Search for the cell housing the specified text and yield its (X, Y) center coordinate. 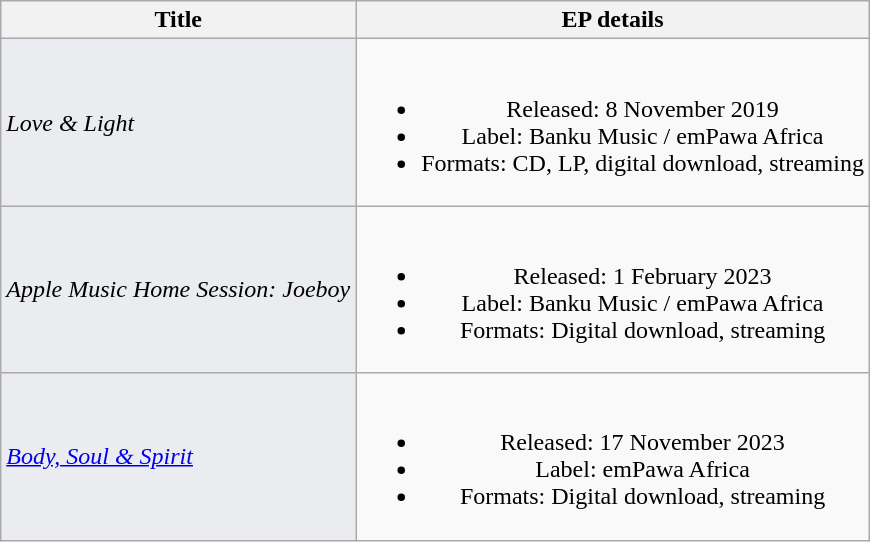
Love & Light (178, 122)
Released: 17 November 2023Label: emPawa AfricaFormats: Digital download, streaming (613, 456)
Released: 1 February 2023Label: Banku Music / emPawa AfricaFormats: Digital download, streaming (613, 290)
EP details (613, 20)
Title (178, 20)
Apple Music Home Session: Joeboy (178, 290)
Released: 8 November 2019Label: Banku Music / emPawa AfricaFormats: CD, LP, digital download, streaming (613, 122)
Body, Soul & Spirit (178, 456)
